Search for the cell housing the specified text and yield its [X, Y] center coordinate. 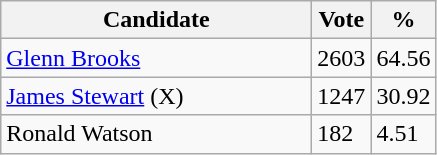
64.56 [404, 58]
182 [342, 134]
% [404, 20]
1247 [342, 96]
2603 [342, 58]
Glenn Brooks [156, 58]
Candidate [156, 20]
James Stewart (X) [156, 96]
4.51 [404, 134]
Vote [342, 20]
30.92 [404, 96]
Ronald Watson [156, 134]
